Provide the [X, Y] coordinate of the cell's center where the given text is located.  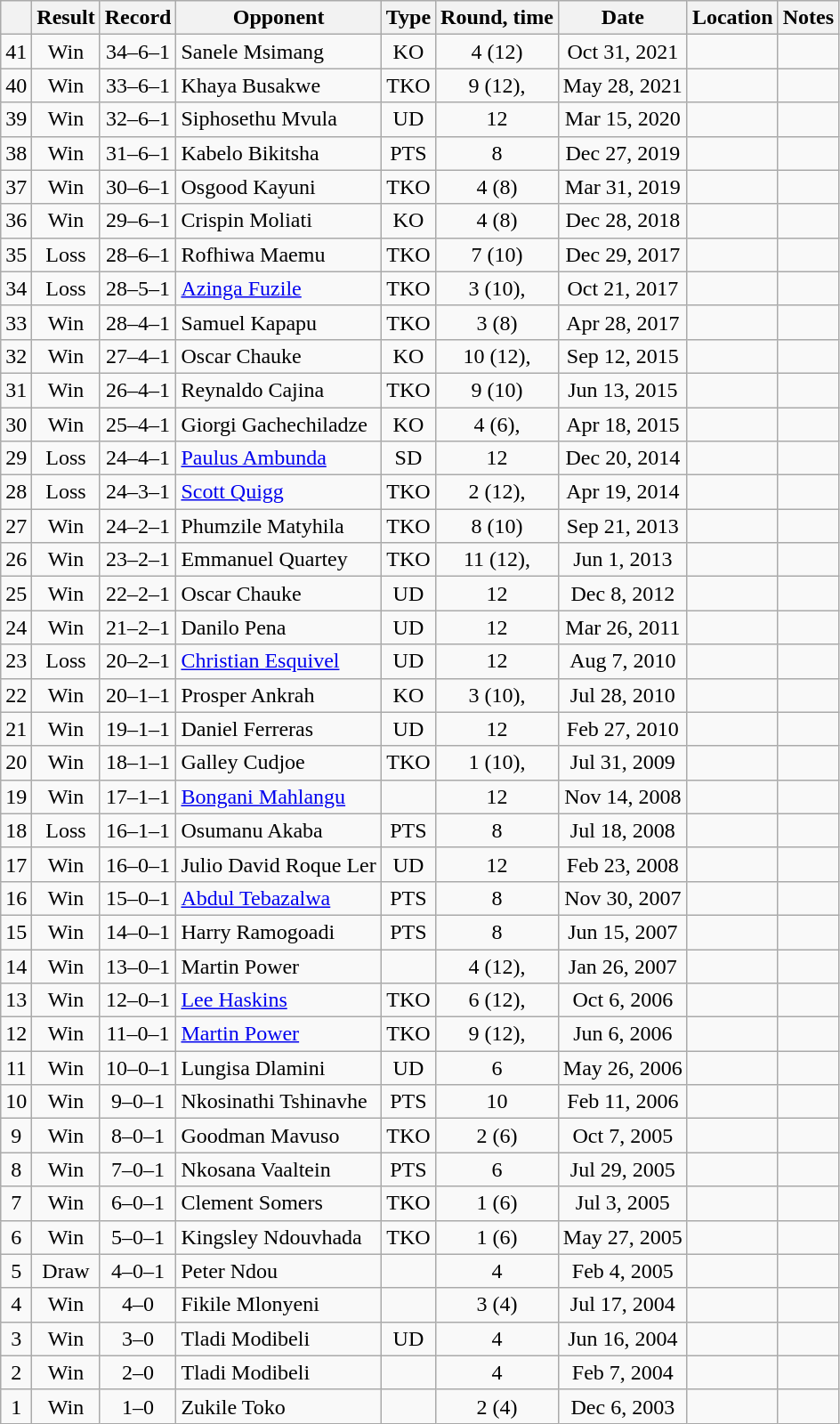
11 (12), [497, 560]
12–0–1 [138, 1000]
28 [16, 492]
Jul 29, 2005 [623, 1169]
30 [16, 425]
Osumanu Akaba [279, 830]
24 [16, 627]
Jul 31, 2009 [623, 763]
6 (12), [497, 1000]
Dec 8, 2012 [623, 594]
14–0–1 [138, 932]
1 (10), [497, 763]
Dec 28, 2018 [623, 221]
4 (12), [497, 966]
Mar 31, 2019 [623, 187]
3 (4) [497, 1305]
4–0 [138, 1305]
Kabelo Bikitsha [279, 153]
11–0–1 [138, 1034]
Osgood Kayuni [279, 187]
Record [138, 18]
Oct 7, 2005 [623, 1136]
34 [16, 288]
Aug 7, 2010 [623, 661]
Crispin Moliati [279, 221]
Dec 20, 2014 [623, 458]
7 (10) [497, 255]
Samuel Kapapu [279, 322]
Dec 6, 2003 [623, 1406]
Apr 28, 2017 [623, 322]
Date [623, 18]
11 [16, 1068]
Feb 23, 2008 [623, 864]
40 [16, 85]
4–0–1 [138, 1271]
Abdul Tebazalwa [279, 898]
35 [16, 255]
Jul 28, 2010 [623, 695]
Mar 15, 2020 [623, 119]
9 [16, 1136]
Jun 13, 2015 [623, 390]
May 28, 2021 [623, 85]
May 27, 2005 [623, 1237]
Result [66, 18]
Nkosana Vaaltein [279, 1169]
19 [16, 797]
18–1–1 [138, 763]
4 (6), [497, 425]
10 (12), [497, 356]
Dec 27, 2019 [623, 153]
5–0–1 [138, 1237]
Type [408, 18]
Dec 29, 2017 [623, 255]
9 (10) [497, 390]
Prosper Ankrah [279, 695]
28–5–1 [138, 288]
41 [16, 52]
Giorgi Gachechiladze [279, 425]
Jun 6, 2006 [623, 1034]
24–4–1 [138, 458]
Reynaldo Cajina [279, 390]
13 [16, 1000]
36 [16, 221]
Harry Ramogoadi [279, 932]
Feb 11, 2006 [623, 1102]
Zukile Toko [279, 1406]
28–4–1 [138, 322]
Sep 12, 2015 [623, 356]
Scott Quigg [279, 492]
7–0–1 [138, 1169]
3 [16, 1339]
Mar 26, 2011 [623, 627]
2 (6) [497, 1136]
33 [16, 322]
2 (4) [497, 1406]
4 (12) [497, 52]
28–6–1 [138, 255]
23–2–1 [138, 560]
25–4–1 [138, 425]
24–2–1 [138, 526]
21–2–1 [138, 627]
Paulus Ambunda [279, 458]
19–1–1 [138, 729]
Lungisa Dlamini [279, 1068]
Lee Haskins [279, 1000]
39 [16, 119]
Oct 31, 2021 [623, 52]
May 26, 2006 [623, 1068]
27–4–1 [138, 356]
Rofhiwa Maemu [279, 255]
33–6–1 [138, 85]
17 [16, 864]
5 [16, 1271]
27 [16, 526]
Sanele Msimang [279, 52]
Jun 16, 2004 [623, 1339]
Kingsley Ndouvhada [279, 1237]
30–6–1 [138, 187]
29–6–1 [138, 221]
Oct 6, 2006 [623, 1000]
1 [16, 1406]
37 [16, 187]
3 (8) [497, 322]
14 [16, 966]
29 [16, 458]
34–6–1 [138, 52]
2 (12), [497, 492]
Julio David Roque Ler [279, 864]
Round, time [497, 18]
Azinga Fuzile [279, 288]
18 [16, 830]
26 [16, 560]
6–0–1 [138, 1203]
8 (10) [497, 526]
Bongani Mahlangu [279, 797]
16–1–1 [138, 830]
24–3–1 [138, 492]
Jul 17, 2004 [623, 1305]
Christian Esquivel [279, 661]
Jun 1, 2013 [623, 560]
Siphosethu Mvula [279, 119]
Feb 4, 2005 [623, 1271]
10–0–1 [138, 1068]
1–0 [138, 1406]
Nov 30, 2007 [623, 898]
Jan 26, 2007 [623, 966]
Galley Cudjoe [279, 763]
23 [16, 661]
22–2–1 [138, 594]
3–0 [138, 1339]
32–6–1 [138, 119]
15 [16, 932]
Sep 21, 2013 [623, 526]
Apr 19, 2014 [623, 492]
9–0–1 [138, 1102]
20 [16, 763]
13–0–1 [138, 966]
7 [16, 1203]
Danilo Pena [279, 627]
Nov 14, 2008 [623, 797]
Jul 18, 2008 [623, 830]
Clement Somers [279, 1203]
Emmanuel Quartey [279, 560]
Phumzile Matyhila [279, 526]
15–0–1 [138, 898]
21 [16, 729]
Notes [808, 18]
Feb 7, 2004 [623, 1372]
16–0–1 [138, 864]
22 [16, 695]
38 [16, 153]
Oct 21, 2017 [623, 288]
Jun 15, 2007 [623, 932]
26–4–1 [138, 390]
20–2–1 [138, 661]
31 [16, 390]
Khaya Busakwe [279, 85]
Fikile Mlonyeni [279, 1305]
Draw [66, 1271]
Peter Ndou [279, 1271]
Opponent [279, 18]
25 [16, 594]
2 [16, 1372]
Goodman Mavuso [279, 1136]
17–1–1 [138, 797]
Jul 3, 2005 [623, 1203]
16 [16, 898]
32 [16, 356]
20–1–1 [138, 695]
Daniel Ferreras [279, 729]
Feb 27, 2010 [623, 729]
31–6–1 [138, 153]
Location [732, 18]
Nkosinathi Tshinavhe [279, 1102]
8–0–1 [138, 1136]
2–0 [138, 1372]
SD [408, 458]
Apr 18, 2015 [623, 425]
